Output the (x, y) coordinate of the center of the cell containing the given text.  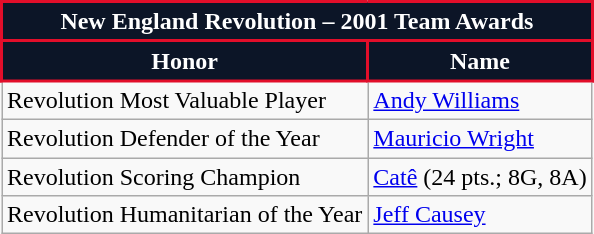
Name (480, 61)
Catê (24 pts.; 8G, 8A) (480, 177)
Revolution Humanitarian of the Year (185, 215)
Revolution Defender of the Year (185, 138)
Revolution Scoring Champion (185, 177)
Jeff Causey (480, 215)
Revolution Most Valuable Player (185, 100)
Honor (185, 61)
New England Revolution – 2001 Team Awards (298, 22)
Mauricio Wright (480, 138)
Andy Williams (480, 100)
